Return the (X, Y) coordinate for the center point of the cell that contains the specified text.  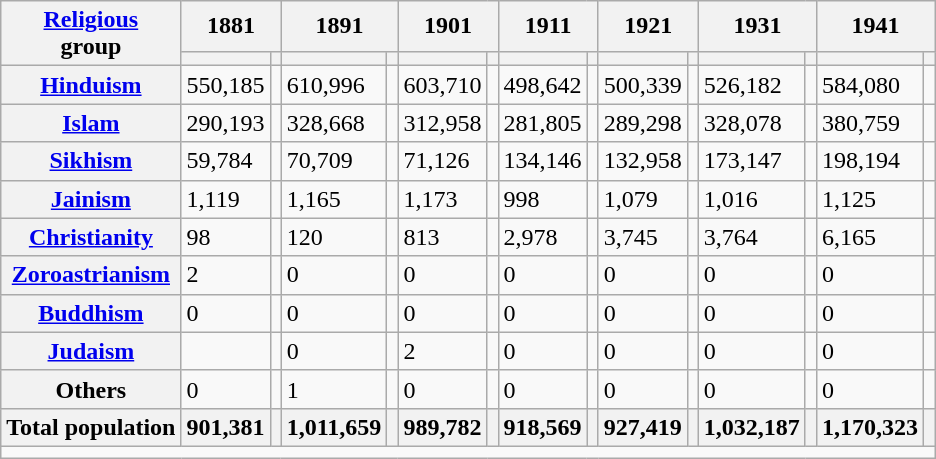
120 (334, 237)
312,958 (442, 123)
1,125 (870, 199)
Buddhism (91, 313)
6,165 (870, 237)
901,381 (226, 427)
927,419 (642, 427)
71,126 (442, 161)
989,782 (442, 427)
1921 (648, 26)
59,784 (226, 161)
380,759 (870, 123)
Religiousgroup (91, 34)
3,764 (752, 237)
1,170,323 (870, 427)
1,119 (226, 199)
1,165 (334, 199)
500,339 (642, 85)
1901 (448, 26)
Others (91, 389)
1911 (548, 26)
1931 (757, 26)
1891 (340, 26)
Sikhism (91, 161)
Christianity (91, 237)
134,146 (542, 161)
584,080 (870, 85)
Hinduism (91, 85)
1,016 (752, 199)
1,173 (442, 199)
603,710 (442, 85)
70,709 (334, 161)
2,978 (542, 237)
328,668 (334, 123)
1 (334, 389)
98 (226, 237)
1,032,187 (752, 427)
290,193 (226, 123)
Judaism (91, 351)
1,011,659 (334, 427)
281,805 (542, 123)
Islam (91, 123)
526,182 (752, 85)
1881 (231, 26)
918,569 (542, 427)
498,642 (542, 85)
Total population (91, 427)
132,958 (642, 161)
550,185 (226, 85)
328,078 (752, 123)
3,745 (642, 237)
813 (442, 237)
Zoroastrianism (91, 275)
Jainism (91, 199)
1,079 (642, 199)
998 (542, 199)
289,298 (642, 123)
610,996 (334, 85)
198,194 (870, 161)
173,147 (752, 161)
1941 (875, 26)
